Find where the given text appears and provide that cell's center as [x, y] coordinate. 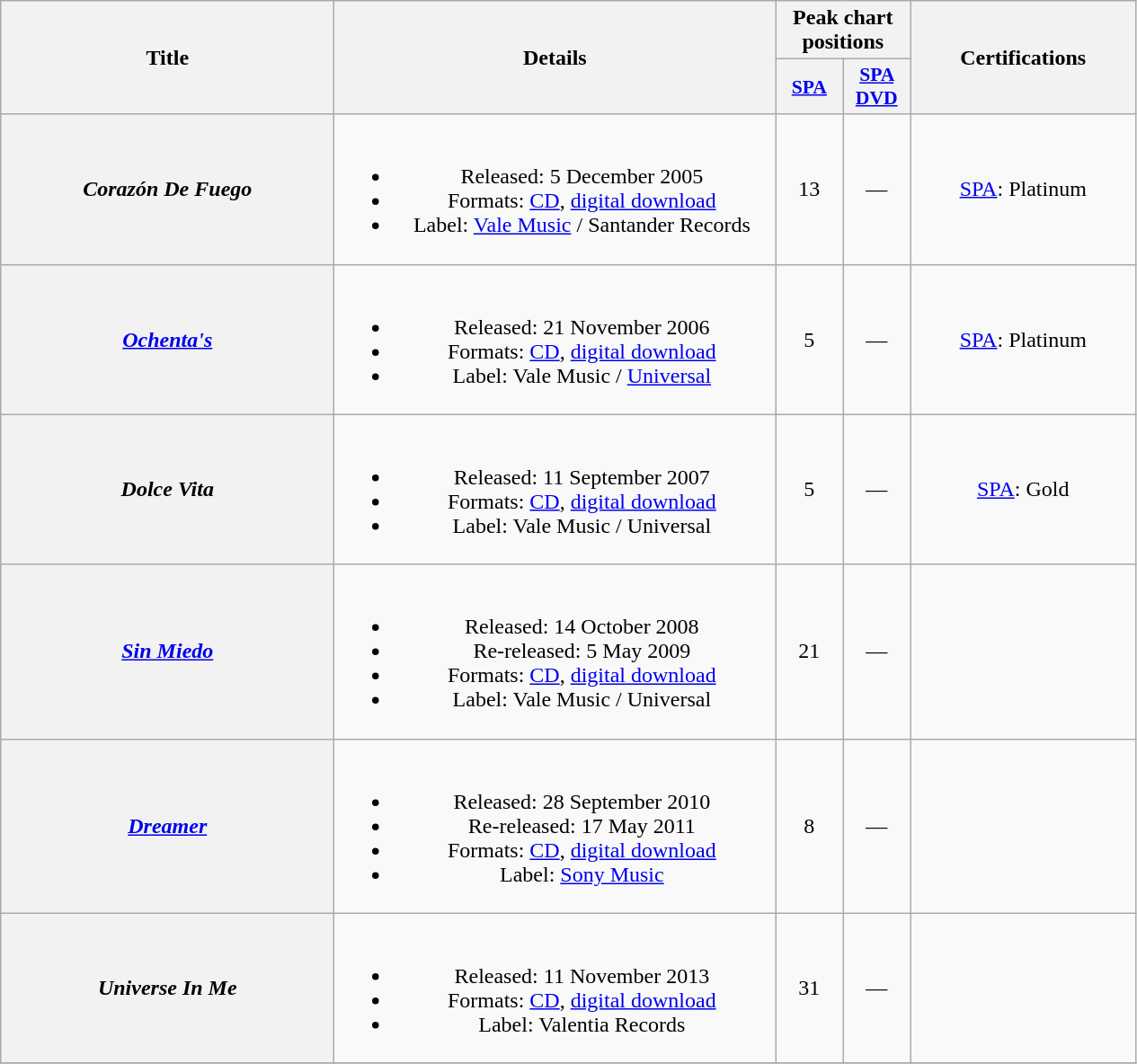
Released: 14 October 2008Re-released: 5 May 2009Formats: CD, digital downloadLabel: Vale Music / Universal [555, 652]
8 [809, 826]
Ochenta's [167, 340]
Universe In Me [167, 989]
Corazón De Fuego [167, 189]
Peak chart positions [843, 31]
Title [167, 58]
Released: 11 November 2013Formats: CD, digital downloadLabel: Valentia Records [555, 989]
13 [809, 189]
21 [809, 652]
Details [555, 58]
SPA: Gold [1023, 489]
Dolce Vita [167, 489]
Sin Miedo [167, 652]
SPA DVD [877, 86]
Released: 5 December 2005Formats: CD, digital downloadLabel: Vale Music / Santander Records [555, 189]
Dreamer [167, 826]
Released: 11 September 2007Formats: CD, digital downloadLabel: Vale Music / Universal [555, 489]
Released: 28 September 2010Re-released: 17 May 2011Formats: CD, digital downloadLabel: Sony Music [555, 826]
Released: 21 November 2006Formats: CD, digital downloadLabel: Vale Music / Universal [555, 340]
Certifications [1023, 58]
31 [809, 989]
SPA [809, 86]
